Scan for the cell matching the given text and deliver its [X, Y] coordinate at center. 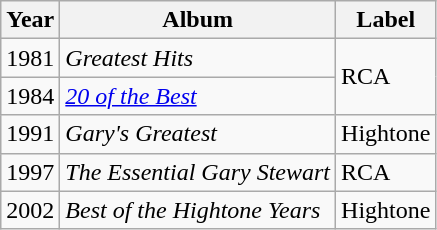
2002 [30, 210]
The Essential Gary Stewart [198, 172]
Greatest Hits [198, 58]
Gary's Greatest [198, 134]
1981 [30, 58]
Best of the Hightone Years [198, 210]
Label [386, 20]
1997 [30, 172]
1991 [30, 134]
Year [30, 20]
Album [198, 20]
20 of the Best [198, 96]
1984 [30, 96]
